Return [x, y] of the center of cell containing provided text 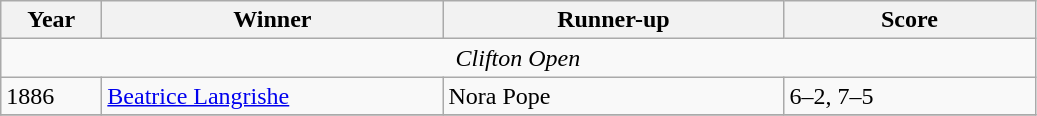
Year [52, 20]
Nora Pope [614, 96]
1886 [52, 96]
Score [910, 20]
6–2, 7–5 [910, 96]
Clifton Open [518, 58]
Beatrice Langrishe [272, 96]
Winner [272, 20]
Runner-up [614, 20]
